Pinpoint the cell where the given text exists, returning its (X, Y) midpoint coordinate. 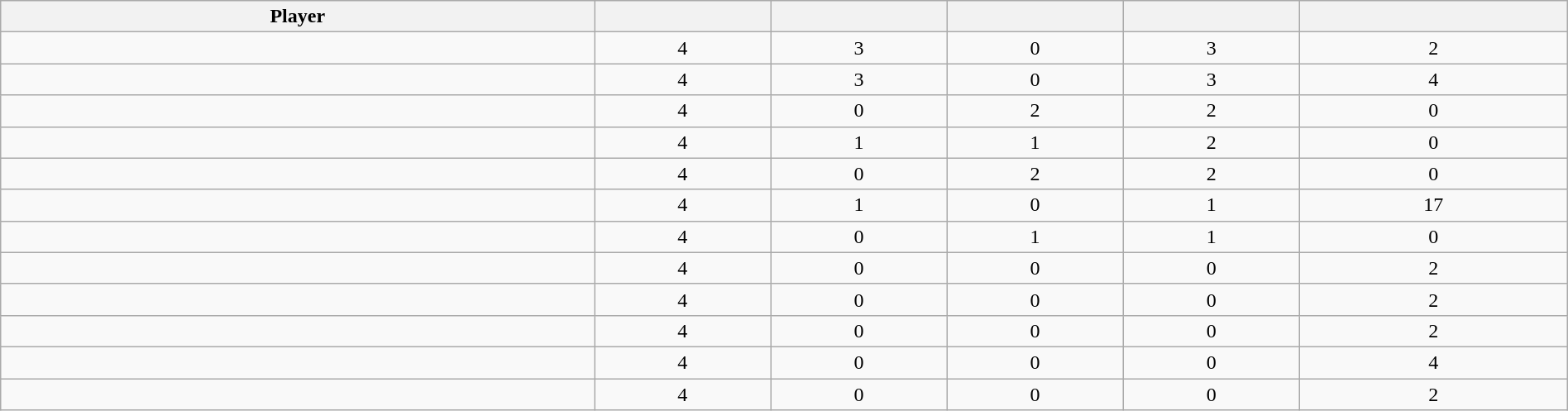
17 (1433, 205)
Player (298, 17)
